Output the (x, y) coordinate of the center of the cell containing the given text.  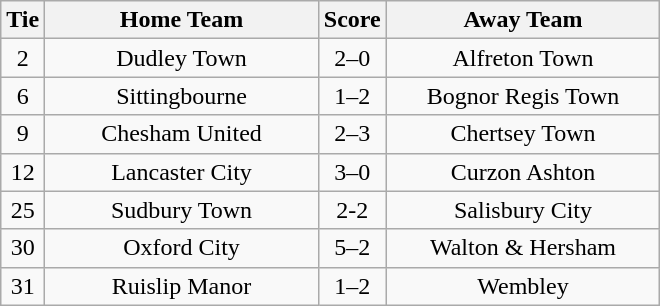
Salisbury City (523, 210)
Sittingbourne (182, 96)
6 (23, 96)
31 (23, 286)
2 (23, 58)
25 (23, 210)
Chertsey Town (523, 134)
Dudley Town (182, 58)
Sudbury Town (182, 210)
Score (352, 20)
2–3 (352, 134)
Away Team (523, 20)
Walton & Hersham (523, 248)
30 (23, 248)
3–0 (352, 172)
Lancaster City (182, 172)
Oxford City (182, 248)
5–2 (352, 248)
Chesham United (182, 134)
9 (23, 134)
2–0 (352, 58)
2-2 (352, 210)
12 (23, 172)
Bognor Regis Town (523, 96)
Alfreton Town (523, 58)
Tie (23, 20)
Curzon Ashton (523, 172)
Ruislip Manor (182, 286)
Home Team (182, 20)
Wembley (523, 286)
